Find where the given text appears and provide that cell's center as (X, Y) coordinate. 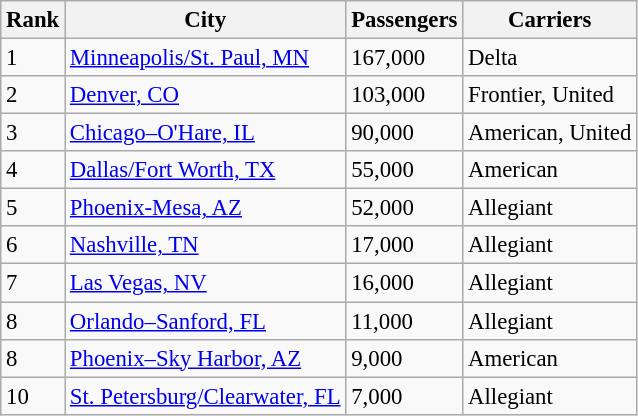
Nashville, TN (206, 245)
3 (33, 133)
4 (33, 170)
7,000 (404, 396)
167,000 (404, 58)
Denver, CO (206, 95)
1 (33, 58)
Rank (33, 20)
City (206, 20)
Las Vegas, NV (206, 283)
11,000 (404, 321)
7 (33, 283)
90,000 (404, 133)
Dallas/Fort Worth, TX (206, 170)
Delta (550, 58)
Phoenix–Sky Harbor, AZ (206, 358)
17,000 (404, 245)
Chicago–O'Hare, IL (206, 133)
6 (33, 245)
Minneapolis/St. Paul, MN (206, 58)
5 (33, 208)
Phoenix-Mesa, AZ (206, 208)
55,000 (404, 170)
103,000 (404, 95)
Carriers (550, 20)
St. Petersburg/Clearwater, FL (206, 396)
10 (33, 396)
Orlando–Sanford, FL (206, 321)
Frontier, United (550, 95)
16,000 (404, 283)
2 (33, 95)
Passengers (404, 20)
52,000 (404, 208)
9,000 (404, 358)
American, United (550, 133)
